Determine the (X, Y) coordinate at the center of the cell enclosing the given text.  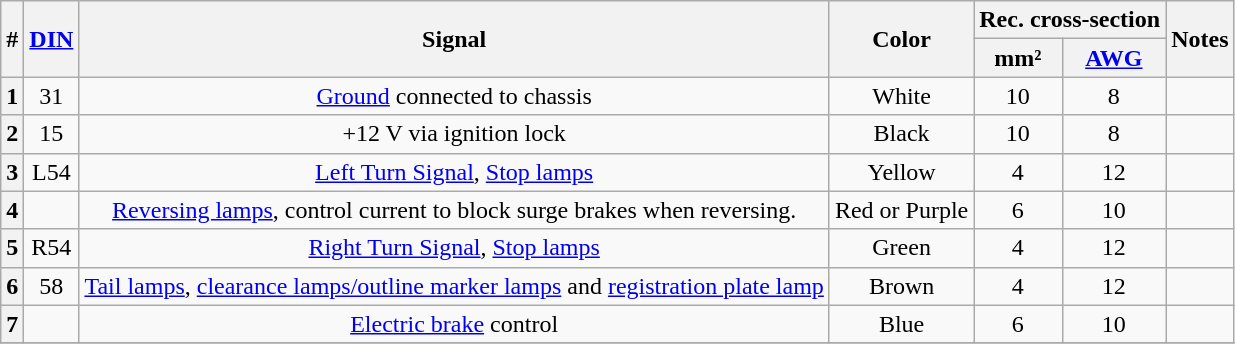
# (12, 39)
Black (901, 134)
1 (12, 96)
7 (12, 324)
3 (12, 172)
Brown (901, 286)
+12 V via ignition lock (454, 134)
Blue (901, 324)
Electric brake control (454, 324)
Left Turn Signal, Stop lamps (454, 172)
Color (901, 39)
Rec. cross-section (1070, 20)
DIN (52, 39)
Ground connected to chassis (454, 96)
2 (12, 134)
31 (52, 96)
Right Turn Signal, Stop lamps (454, 248)
R54 (52, 248)
58 (52, 286)
Red or Purple (901, 210)
L54 (52, 172)
5 (12, 248)
AWG (1114, 58)
mm² (1018, 58)
15 (52, 134)
Yellow (901, 172)
Reversing lamps, control current to block surge brakes when reversing. (454, 210)
White (901, 96)
Notes (1200, 39)
Tail lamps, clearance lamps/outline marker lamps and registration plate lamp (454, 286)
Green (901, 248)
Signal (454, 39)
